Determine the (x, y) coordinate at the center of the cell enclosing the given text.  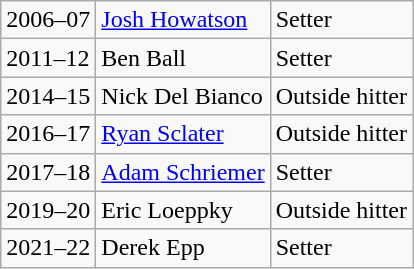
Josh Howatson (183, 20)
Derek Epp (183, 248)
2011–12 (48, 58)
2016–17 (48, 134)
Ben Ball (183, 58)
Ryan Sclater (183, 134)
Eric Loeppky (183, 210)
2014–15 (48, 96)
2019–20 (48, 210)
2017–18 (48, 172)
2006–07 (48, 20)
Adam Schriemer (183, 172)
Nick Del Bianco (183, 96)
2021–22 (48, 248)
